Return the [x, y] coordinate for the center point of the cell that contains the specified text.  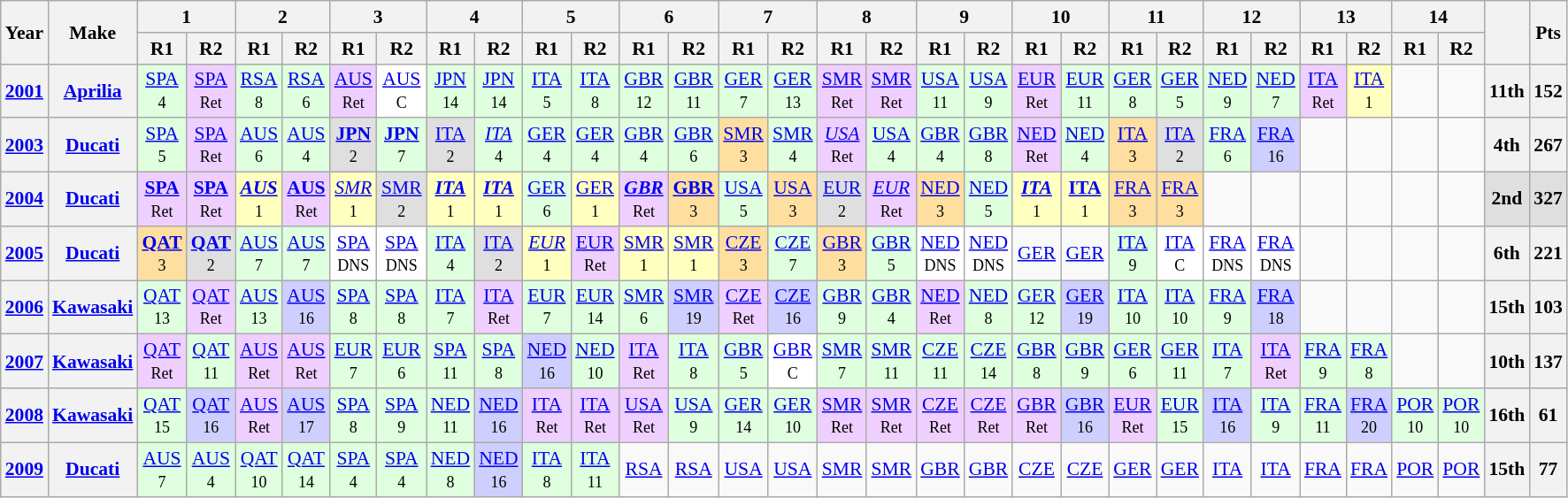
1 [186, 17]
2003 [25, 145]
SMR11 [891, 361]
GBR12 [644, 90]
AUS16 [306, 308]
QAT13 [161, 308]
16th [1506, 416]
QAT2 [211, 253]
2005 [25, 253]
EUR2 [842, 200]
QAT16 [211, 416]
137 [1549, 361]
10th [1506, 361]
CZE3 [743, 253]
FRA11 [1323, 416]
GER12 [1037, 308]
2007 [25, 361]
GBR11 [694, 90]
77 [1549, 469]
221 [1549, 253]
11 [1156, 17]
QAT3 [161, 253]
NED9 [1227, 90]
2009 [25, 469]
CZE16 [793, 308]
2006 [25, 308]
6 [669, 17]
GER7 [743, 90]
3 [379, 17]
NED10 [595, 361]
SMR6 [644, 308]
CZE7 [793, 253]
GER19 [1085, 308]
ITA16 [1227, 416]
NED4 [1085, 145]
13 [1346, 17]
FRA16 [1275, 145]
SPA9 [402, 416]
EUR11 [1085, 90]
GER13 [793, 90]
ITAC [1180, 253]
GBR6 [694, 145]
QAT14 [306, 469]
GER11 [1180, 361]
11th [1506, 90]
FRA8 [1369, 361]
Pts [1549, 32]
AUSC [402, 90]
5 [572, 17]
RSA8 [258, 90]
Year [25, 32]
9 [965, 17]
2001 [25, 90]
SMR2 [402, 200]
EUR6 [402, 361]
USA3 [793, 200]
8 [867, 17]
GBRC [793, 361]
GER8 [1133, 90]
SPA5 [161, 145]
AUS13 [258, 308]
SMR19 [694, 308]
EUR14 [595, 308]
SPA11 [450, 361]
103 [1549, 308]
4th [1506, 145]
USA11 [940, 90]
CZE14 [989, 361]
327 [1549, 200]
FRA6 [1227, 145]
RSA6 [306, 90]
USA5 [743, 200]
GER14 [743, 416]
QAT15 [161, 416]
2008 [25, 416]
USA4 [891, 145]
4 [474, 17]
CZE11 [940, 361]
SMR7 [842, 361]
7 [768, 17]
QAT10 [258, 469]
FRA18 [1275, 308]
ITA5 [547, 90]
JPN2 [354, 145]
SMR4 [793, 145]
6th [1506, 253]
2nd [1506, 200]
QAT11 [211, 361]
12 [1251, 17]
EUR15 [1180, 416]
GER10 [793, 416]
2004 [25, 200]
AUS1 [258, 200]
2 [283, 17]
61 [1549, 416]
FRA20 [1369, 416]
267 [1549, 145]
152 [1549, 90]
NED11 [450, 416]
SMR3 [743, 145]
AUS6 [258, 145]
14 [1438, 17]
10 [1060, 17]
Make [92, 32]
GBR16 [1085, 416]
NED7 [1275, 90]
GER5 [1180, 90]
NED3 [940, 200]
EUR1 [547, 253]
JPN7 [402, 145]
Aprilia [92, 90]
ITA3 [1133, 145]
GER1 [595, 200]
AUS17 [306, 416]
ITA11 [595, 469]
NED5 [989, 200]
